Capture the cell that displays the provided text and extract its (x, y) central coordinate. 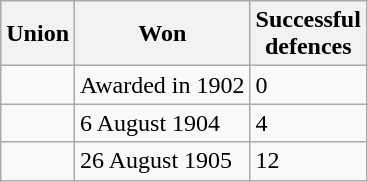
Won (163, 34)
Union (38, 34)
26 August 1905 (163, 161)
Successfuldefences (308, 34)
6 August 1904 (163, 123)
Awarded in 1902 (163, 85)
0 (308, 85)
12 (308, 161)
4 (308, 123)
